Return the [x, y] coordinate for the center point of the cell that contains the specified text.  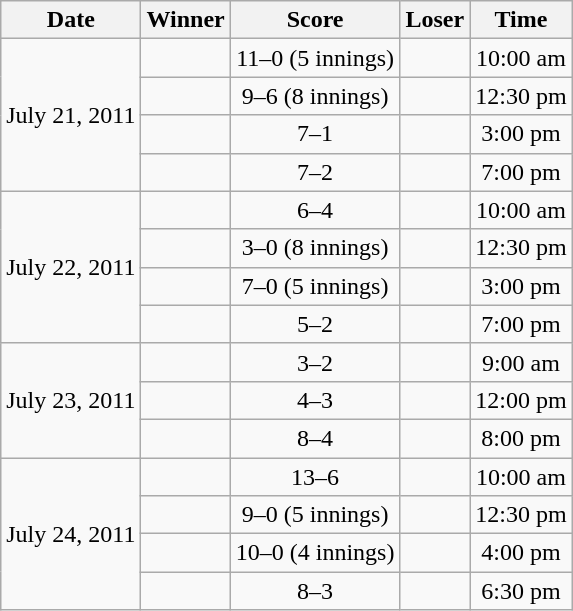
7–1 [315, 134]
9–6 (8 innings) [315, 96]
7–0 (5 innings) [315, 286]
Score [315, 20]
11–0 (5 innings) [315, 58]
5–2 [315, 324]
July 21, 2011 [71, 115]
10–0 (4 innings) [315, 553]
Loser [435, 20]
8–3 [315, 591]
7–2 [315, 172]
Winner [186, 20]
Time [521, 20]
3–2 [315, 362]
8–4 [315, 438]
9–0 (5 innings) [315, 515]
Date [71, 20]
July 24, 2011 [71, 534]
4:00 pm [521, 553]
13–6 [315, 477]
4–3 [315, 400]
3–0 (8 innings) [315, 248]
July 23, 2011 [71, 400]
6–4 [315, 210]
9:00 am [521, 362]
12:00 pm [521, 400]
8:00 pm [521, 438]
July 22, 2011 [71, 267]
6:30 pm [521, 591]
